Output the (x, y) coordinate of the center of the cell containing the given text.  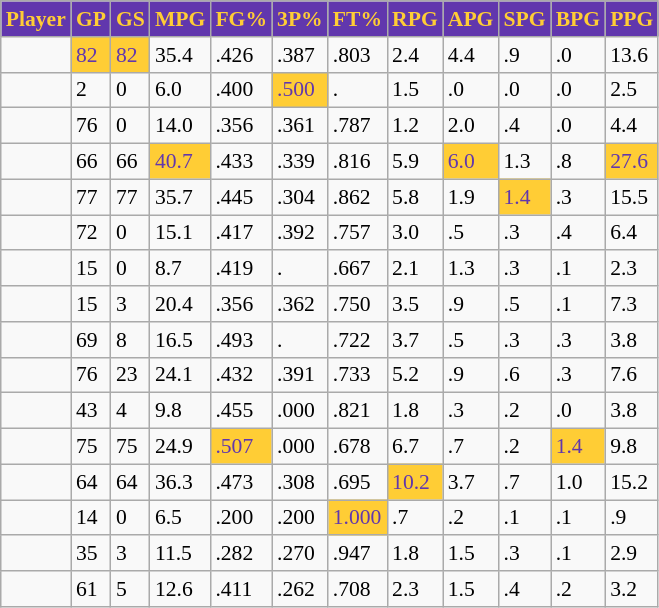
GP (91, 19)
Player (36, 19)
.500 (300, 90)
.432 (241, 375)
10.2 (415, 482)
.411 (241, 589)
12.6 (180, 589)
.362 (300, 304)
72 (91, 233)
61 (91, 589)
SPG (524, 19)
.757 (358, 233)
16.5 (180, 340)
15.5 (632, 197)
1.000 (358, 518)
.947 (358, 554)
.400 (241, 90)
FT% (358, 19)
.821 (358, 411)
69 (91, 340)
.667 (358, 269)
23 (130, 375)
36.3 (180, 482)
.6 (524, 375)
.391 (300, 375)
24.1 (180, 375)
27.6 (632, 162)
BPG (578, 19)
.678 (358, 447)
.695 (358, 482)
15.1 (180, 233)
.8 (578, 162)
35 (91, 554)
7.3 (632, 304)
14.0 (180, 126)
.262 (300, 589)
5 (130, 589)
MPG (180, 19)
.750 (358, 304)
3.2 (632, 589)
8 (130, 340)
2.5 (632, 90)
7.6 (632, 375)
.445 (241, 197)
.426 (241, 55)
.339 (300, 162)
20.4 (180, 304)
3.5 (415, 304)
GS (130, 19)
.308 (300, 482)
8.7 (180, 269)
.473 (241, 482)
.507 (241, 447)
.708 (358, 589)
15.2 (632, 482)
5.8 (415, 197)
2.9 (632, 554)
.733 (358, 375)
3.0 (415, 233)
.392 (300, 233)
.803 (358, 55)
14 (91, 518)
40.7 (180, 162)
2.1 (415, 269)
11.5 (180, 554)
.419 (241, 269)
3P% (300, 19)
35.4 (180, 55)
APG (471, 19)
1.9 (471, 197)
.361 (300, 126)
RPG (415, 19)
5.9 (415, 162)
.387 (300, 55)
5.2 (415, 375)
.787 (358, 126)
6.5 (180, 518)
2.0 (471, 126)
.270 (300, 554)
24.9 (180, 447)
43 (91, 411)
.417 (241, 233)
4 (130, 411)
6.4 (632, 233)
13.6 (632, 55)
1.0 (578, 482)
.816 (358, 162)
6.7 (415, 447)
.862 (358, 197)
PPG (632, 19)
FG% (241, 19)
2 (91, 90)
.722 (358, 340)
.304 (300, 197)
2.4 (415, 55)
.433 (241, 162)
.493 (241, 340)
1.2 (415, 126)
.282 (241, 554)
35.7 (180, 197)
.455 (241, 411)
